Output the [X, Y] coordinate of the center of the cell containing the given text.  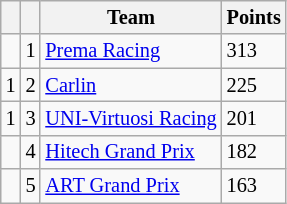
Prema Racing [130, 51]
201 [254, 118]
182 [254, 152]
UNI-Virtuosi Racing [130, 118]
Team [130, 17]
5 [31, 186]
163 [254, 186]
2 [31, 85]
Points [254, 17]
Hitech Grand Prix [130, 152]
ART Grand Prix [130, 186]
225 [254, 85]
3 [31, 118]
4 [31, 152]
313 [254, 51]
Carlin [130, 85]
